Extract the (X, Y) coordinate from the center of the cell holding the provided text.  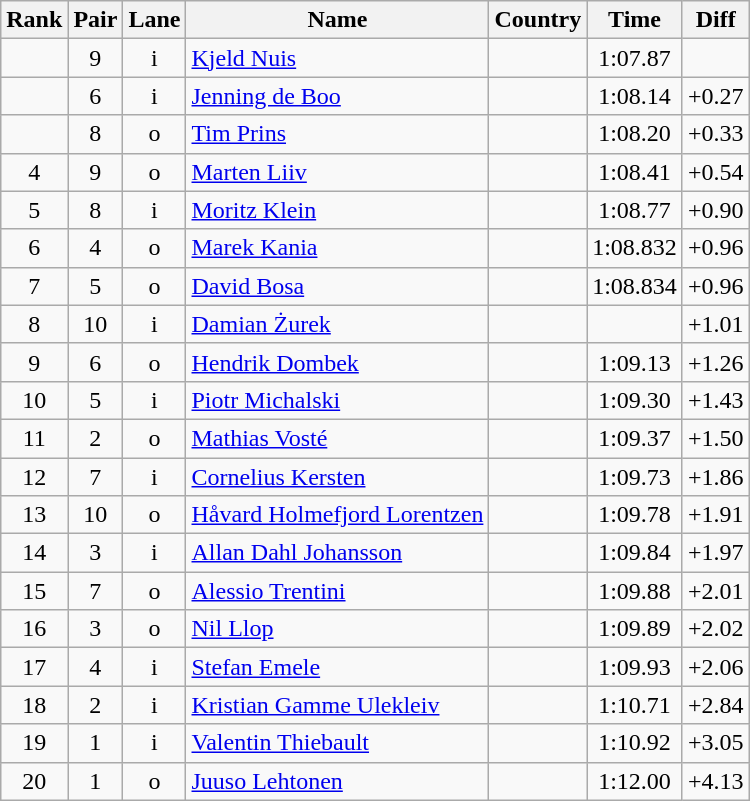
Kristian Gamme Ulekleiv (338, 705)
1:07.87 (635, 58)
1:09.84 (635, 553)
1:09.78 (635, 515)
Time (635, 20)
14 (34, 553)
+3.05 (716, 743)
Lane (154, 20)
+1.97 (716, 553)
+0.90 (716, 210)
13 (34, 515)
Country (538, 20)
+0.27 (716, 96)
18 (34, 705)
Moritz Klein (338, 210)
1:09.93 (635, 667)
1:10.92 (635, 743)
Jenning de Boo (338, 96)
+4.13 (716, 781)
17 (34, 667)
1:08.20 (635, 134)
+2.06 (716, 667)
Stefan Emele (338, 667)
Cornelius Kersten (338, 477)
Alessio Trentini (338, 591)
Juuso Lehtonen (338, 781)
+2.01 (716, 591)
12 (34, 477)
Nil Llop (338, 629)
+2.84 (716, 705)
+1.01 (716, 324)
Hendrik Dombek (338, 362)
Name (338, 20)
11 (34, 438)
1:12.00 (635, 781)
1:09.89 (635, 629)
Marek Kania (338, 248)
Valentin Thiebault (338, 743)
Diff (716, 20)
Mathias Vosté (338, 438)
+2.02 (716, 629)
David Bosa (338, 286)
1:09.13 (635, 362)
1:08.41 (635, 172)
+0.33 (716, 134)
1:08.832 (635, 248)
+0.54 (716, 172)
Pair (96, 20)
1:08.77 (635, 210)
Rank (34, 20)
1:09.30 (635, 400)
1:09.73 (635, 477)
+1.86 (716, 477)
Damian Żurek (338, 324)
1:08.834 (635, 286)
19 (34, 743)
+1.26 (716, 362)
Kjeld Nuis (338, 58)
+1.43 (716, 400)
15 (34, 591)
+1.50 (716, 438)
16 (34, 629)
Piotr Michalski (338, 400)
1:10.71 (635, 705)
1:09.37 (635, 438)
Allan Dahl Johansson (338, 553)
1:08.14 (635, 96)
Marten Liiv (338, 172)
1:09.88 (635, 591)
Håvard Holmefjord Lorentzen (338, 515)
Tim Prins (338, 134)
20 (34, 781)
+1.91 (716, 515)
